For the text-containing cell, return its midpoint in [X, Y] coordinate format. 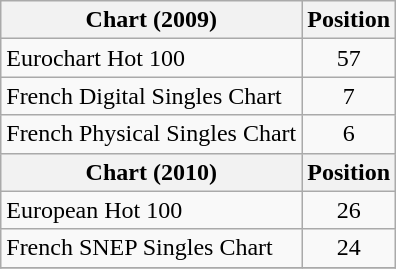
24 [349, 248]
Chart (2009) [152, 20]
French Digital Singles Chart [152, 96]
6 [349, 134]
26 [349, 210]
European Hot 100 [152, 210]
Chart (2010) [152, 172]
57 [349, 58]
French SNEP Singles Chart [152, 248]
Eurochart Hot 100 [152, 58]
French Physical Singles Chart [152, 134]
7 [349, 96]
